Capture the cell that displays the provided text and extract its [x, y] central coordinate. 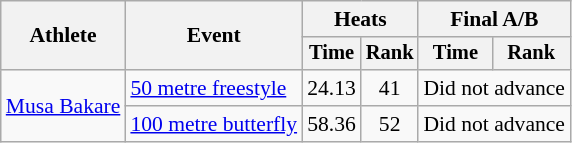
Musa Bakare [64, 106]
Athlete [64, 36]
Event [214, 36]
Heats [360, 19]
52 [390, 124]
24.13 [332, 88]
100 metre butterfly [214, 124]
Final A/B [494, 19]
50 metre freestyle [214, 88]
41 [390, 88]
58.36 [332, 124]
